Find where the given text appears and provide that cell's center as (X, Y) coordinate. 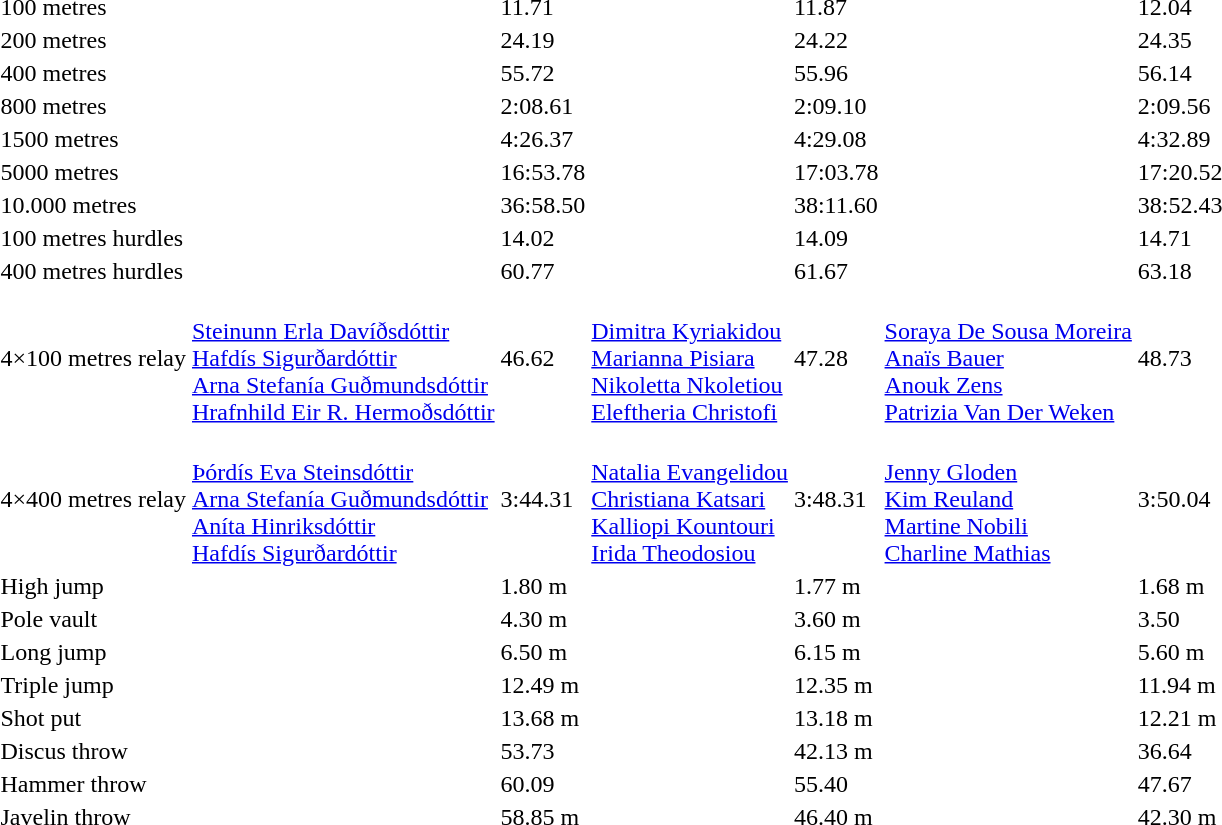
2:09.10 (836, 106)
60.77 (543, 271)
4:29.08 (836, 139)
12.35 m (836, 685)
55.40 (836, 784)
53.73 (543, 751)
36:58.50 (543, 205)
13.68 m (543, 718)
Jenny GlodenKim ReulandMartine NobiliCharline Mathias (1008, 499)
61.67 (836, 271)
1.80 m (543, 586)
4:26.37 (543, 139)
6.15 m (836, 652)
46.62 (543, 358)
24.19 (543, 40)
2:08.61 (543, 106)
3:44.31 (543, 499)
14.02 (543, 238)
Natalia EvangelidouChristiana KatsariKalliopi KountouriIrida Theodosiou (690, 499)
55.72 (543, 73)
Steinunn Erla DavíðsdóttirHafdís SigurðardóttirArna Stefanía GuðmundsdóttirHrafnhild Eir R. Hermoðsdóttir (343, 358)
16:53.78 (543, 172)
3:48.31 (836, 499)
13.18 m (836, 718)
Soraya De Sousa MoreiraAnaïs BauerAnouk ZensPatrizia Van Der Weken (1008, 358)
14.09 (836, 238)
38:11.60 (836, 205)
1.77 m (836, 586)
12.49 m (543, 685)
24.22 (836, 40)
Dimitra KyriakidouMarianna PisiaraNikoletta NkoletiouEleftheria Christofi (690, 358)
6.50 m (543, 652)
47.28 (836, 358)
55.96 (836, 73)
4.30 m (543, 619)
3.60 m (836, 619)
Þórdís Eva SteinsdóttirArna Stefanía GuðmundsdóttirAníta HinriksdóttirHafdís Sigurðardóttir (343, 499)
17:03.78 (836, 172)
60.09 (543, 784)
42.13 m (836, 751)
